Extract the (X, Y) coordinate from the center of the cell holding the provided text.  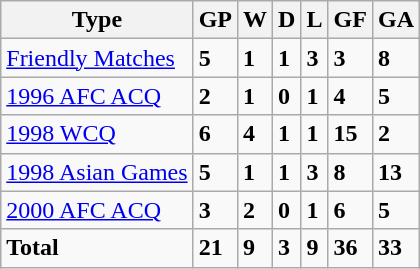
Friendly Matches (97, 58)
GA (396, 20)
W (256, 20)
1998 WCQ (97, 134)
36 (350, 248)
1996 AFC ACQ (97, 96)
2000 AFC ACQ (97, 210)
L (314, 20)
33 (396, 248)
1998 Asian Games (97, 172)
Total (97, 248)
13 (396, 172)
GP (215, 20)
15 (350, 134)
D (287, 20)
GF (350, 20)
21 (215, 248)
Type (97, 20)
